Extract the [X, Y] coordinate from the center of the cell holding the provided text.  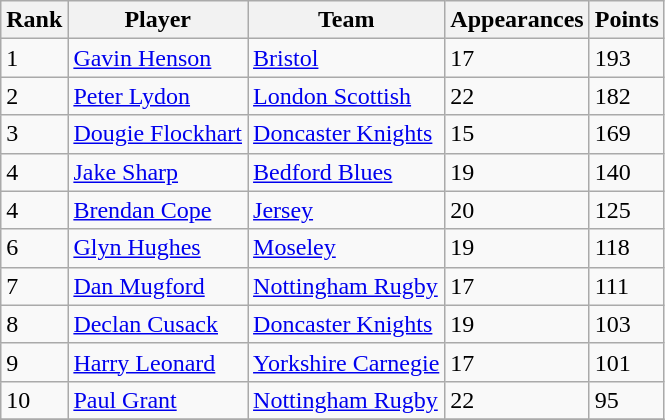
London Scottish [346, 96]
2 [34, 96]
15 [517, 134]
Rank [34, 20]
20 [517, 210]
182 [626, 96]
8 [34, 324]
Moseley [346, 248]
Dougie Flockhart [158, 134]
Peter Lydon [158, 96]
Team [346, 20]
Dan Mugford [158, 286]
Declan Cusack [158, 324]
7 [34, 286]
Paul Grant [158, 400]
Yorkshire Carnegie [346, 362]
Harry Leonard [158, 362]
1 [34, 58]
95 [626, 400]
6 [34, 248]
118 [626, 248]
9 [34, 362]
3 [34, 134]
Appearances [517, 20]
10 [34, 400]
Bedford Blues [346, 172]
Gavin Henson [158, 58]
169 [626, 134]
103 [626, 324]
Points [626, 20]
Player [158, 20]
Bristol [346, 58]
Jake Sharp [158, 172]
Glyn Hughes [158, 248]
140 [626, 172]
Jersey [346, 210]
125 [626, 210]
193 [626, 58]
Brendan Cope [158, 210]
101 [626, 362]
111 [626, 286]
